Return the (X, Y) coordinate for the center point of the cell that contains the specified text.  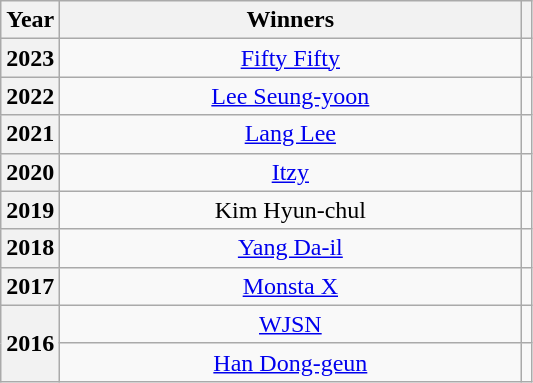
Yang Da-il (290, 248)
Year (30, 20)
Fifty Fifty (290, 58)
Itzy (290, 172)
Lee Seung-yoon (290, 96)
Winners (290, 20)
2018 (30, 248)
2016 (30, 343)
2021 (30, 134)
2022 (30, 96)
Lang Lee (290, 134)
2019 (30, 210)
2023 (30, 58)
WJSN (290, 324)
2020 (30, 172)
2017 (30, 286)
Monsta X (290, 286)
Kim Hyun-chul (290, 210)
Han Dong-geun (290, 362)
